Identify which cell holds the provided text, then report its (x, y) central coordinate. 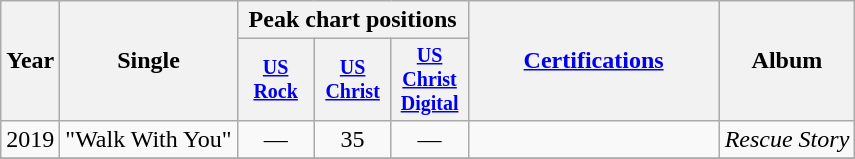
Album (787, 61)
"Walk With You" (148, 139)
USChrist Digital (430, 80)
Certifications (594, 61)
2019 (30, 139)
Rescue Story (787, 139)
Single (148, 61)
USChrist (352, 80)
USRock (276, 80)
Peak chart positions (352, 20)
35 (352, 139)
Year (30, 61)
